Return the (X, Y) coordinate for the center point of the cell that contains the specified text.  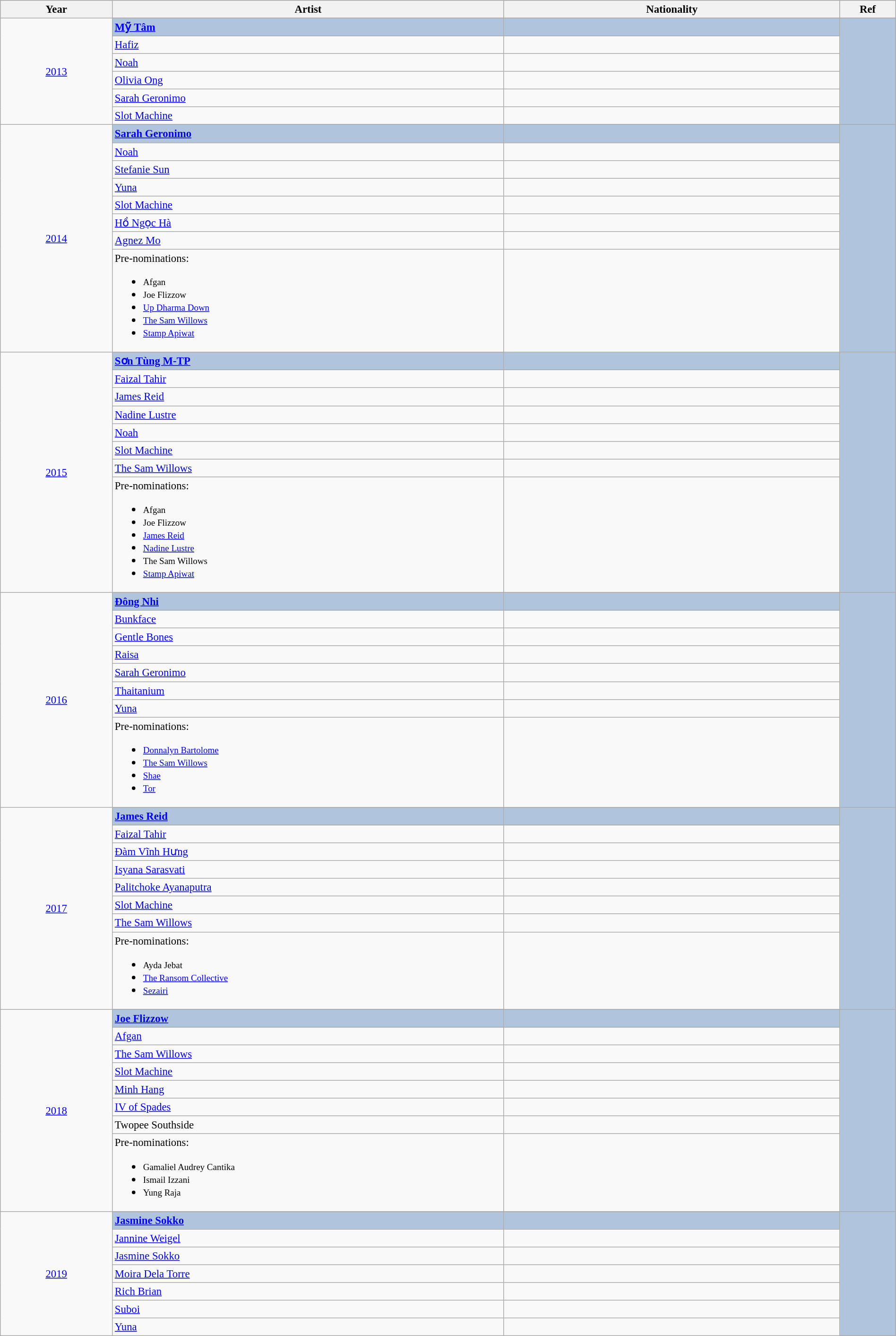
Đàm Vĩnh Hưng (308, 852)
Minh Hang (308, 1090)
Rich Brian (308, 1292)
Year (57, 9)
2017 (57, 909)
2014 (57, 238)
Pre-nominations:Ayda JebatThe Ransom CollectiveSezairi (308, 971)
2013 (57, 72)
Palitchoke Ayanaputra (308, 887)
IV of Spades (308, 1107)
Đông Nhi (308, 602)
Moira Dela Torre (308, 1274)
Nationality (672, 9)
Hồ Ngọc Hà (308, 223)
2019 (57, 1274)
Jannine Weigel (308, 1238)
Mỹ Tâm (308, 27)
Twopee Southside (308, 1125)
Gentle Bones (308, 637)
Suboi (308, 1310)
Raisa (308, 655)
Olivia Ong (308, 80)
Pre-nominations:Gamaliel Audrey CantikaIsmail IzzaniYung Raja (308, 1172)
2016 (57, 700)
Isyana Sarasvati (308, 870)
Stefanie Sun (308, 169)
Pre-nominations:AfganJoe FlizzowUp Dharma DownThe Sam WillowsStamp Apiwat (308, 301)
Afgan (308, 1036)
Joe Flizzow (308, 1018)
Thaitanium (308, 691)
Bunkface (308, 619)
Pre-nominations:AfganJoe FlizzowJames ReidNadine LustreThe Sam WillowsStamp Apiwat (308, 535)
Pre-nominations:Donnalyn BartolomeThe Sam WillowsShaeTor (308, 762)
Ref (868, 9)
Agnez Mo (308, 241)
2015 (57, 472)
Artist (308, 9)
Nadine Lustre (308, 415)
Sơn Tùng M-TP (308, 361)
2018 (57, 1110)
Hafiz (308, 45)
